Pinpoint the cell where the given text exists, returning its (X, Y) midpoint coordinate. 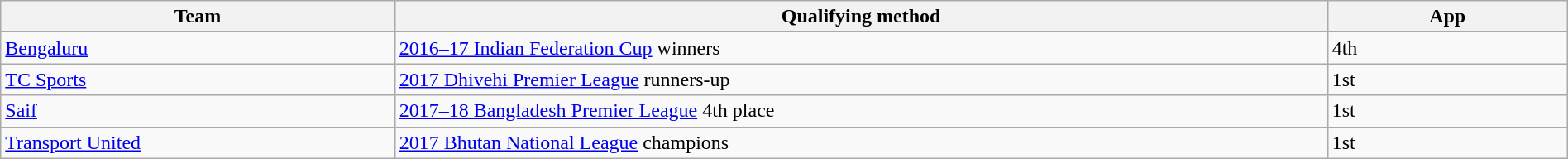
2017–18 Bangladesh Premier League 4th place (861, 111)
Team (198, 17)
2016–17 Indian Federation Cup winners (861, 48)
Qualifying method (861, 17)
App (1447, 17)
TC Sports (198, 79)
Bengaluru (198, 48)
2017 Dhivehi Premier League runners-up (861, 79)
4th (1447, 48)
Transport United (198, 142)
2017 Bhutan National League champions (861, 142)
Saif (198, 111)
